Scan for the cell matching the given text and deliver its (x, y) coordinate at center. 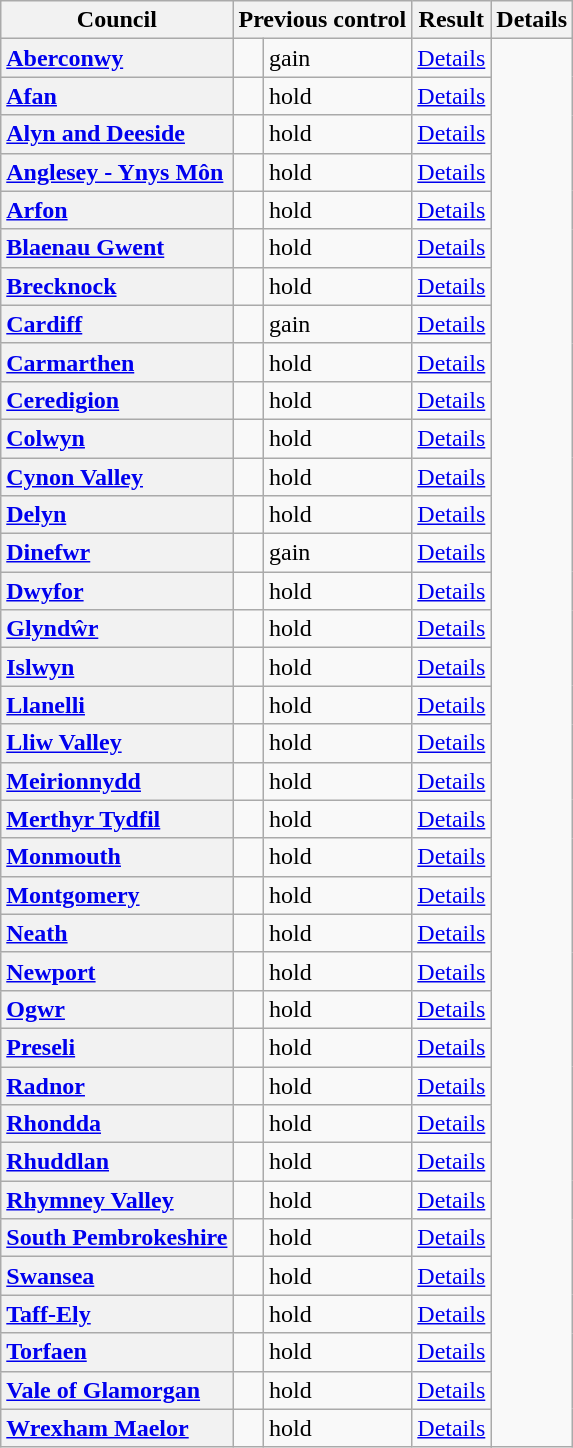
Result (452, 20)
Brecknock (117, 286)
Meirionnydd (117, 781)
Blaenau Gwent (117, 248)
Preseli (117, 1047)
Glyndŵr (117, 629)
Aberconwy (117, 58)
Cynon Valley (117, 477)
Merthyr Tydfil (117, 819)
Islwyn (117, 667)
Rhuddlan (117, 1162)
Wrexham Maelor (117, 1428)
Rhymney Valley (117, 1200)
Taff-Ely (117, 1314)
Llanelli (117, 705)
Newport (117, 971)
Alyn and Deeside (117, 134)
Colwyn (117, 438)
Delyn (117, 515)
Cardiff (117, 324)
Carmarthen (117, 362)
Afan (117, 96)
Neath (117, 933)
Arfon (117, 210)
Radnor (117, 1085)
Council (117, 20)
Lliw Valley (117, 743)
Previous control (322, 20)
Anglesey - Ynys Môn (117, 172)
South Pembrokeshire (117, 1238)
Dwyfor (117, 591)
Ceredigion (117, 400)
Rhondda (117, 1124)
Torfaen (117, 1352)
Dinefwr (117, 553)
Ogwr (117, 1009)
Swansea (117, 1276)
Vale of Glamorgan (117, 1390)
Montgomery (117, 895)
Monmouth (117, 857)
